Capture the cell that displays the provided text and extract its [X, Y] central coordinate. 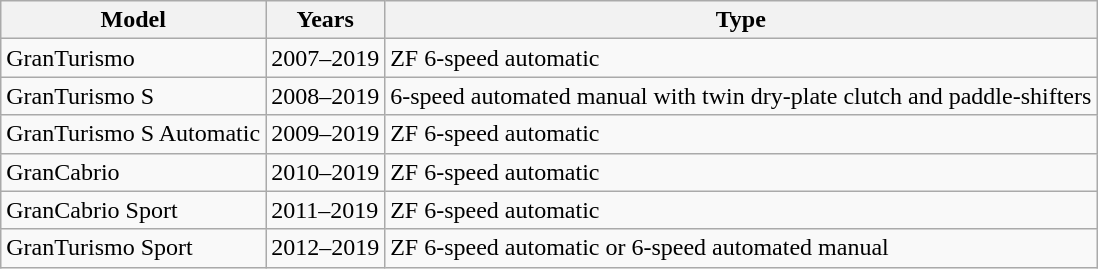
Years [326, 20]
2007–2019 [326, 58]
2010–2019 [326, 172]
GranCabrio [134, 172]
GranTurismo S Automatic [134, 134]
2012–2019 [326, 248]
Type [741, 20]
GranTurismo S [134, 96]
2009–2019 [326, 134]
GranCabrio Sport [134, 210]
2011–2019 [326, 210]
GranTurismo Sport [134, 248]
Model [134, 20]
6-speed automated manual with twin dry-plate clutch and paddle-shifters [741, 96]
ZF 6-speed automatic or 6-speed automated manual [741, 248]
GranTurismo [134, 58]
2008–2019 [326, 96]
